Search for the cell housing the specified text and yield its (X, Y) center coordinate. 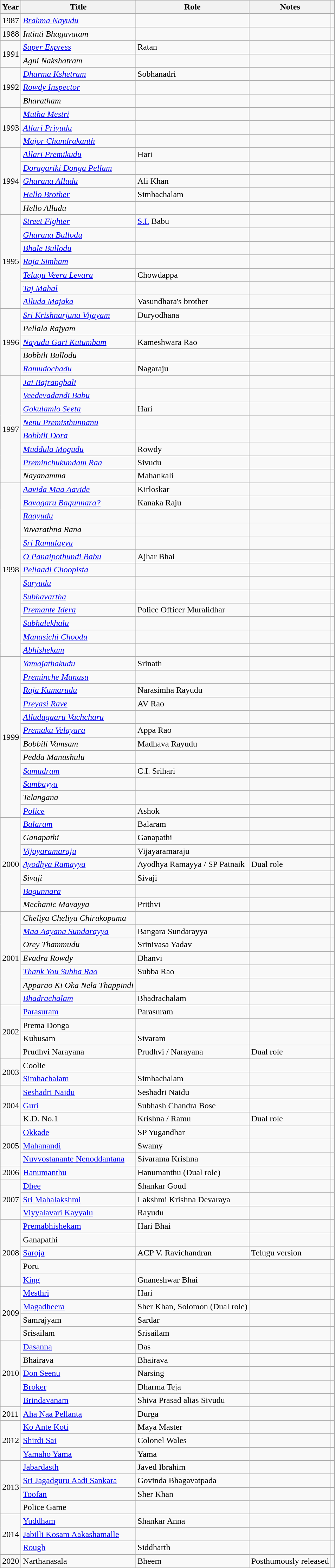
Yuddham (78, 1521)
Sardar (193, 1320)
Ramudochadu (78, 369)
Muddula Mogudu (78, 449)
Manasichi Choodu (78, 637)
Bagunnara (78, 891)
AV Rao (193, 704)
Role (193, 7)
Posthumously released (290, 1561)
Allari Premikudu (78, 154)
Yamajathakudu (78, 663)
Shankar Goud (193, 1186)
Ashok (193, 811)
Samudram (78, 770)
Colonel Wales (193, 1440)
Brahma Nayudu (78, 20)
Preminche Manasu (78, 677)
2009 (11, 1313)
Street Fighter (78, 221)
Police Game (78, 1507)
ACP V. Ravichandran (193, 1253)
Shiva Prasad alias Sivudu (193, 1400)
Sobhanadri (193, 74)
Bavagaru Bagunnara? (78, 503)
2010 (11, 1373)
Kirloskar (193, 489)
O Panaipothundi Babu (78, 556)
SP Yugandhar (193, 1132)
Dhanvi (193, 958)
Bobbili Dora (78, 436)
Prithvi (193, 905)
Yama (193, 1454)
Telugu Veera Levara (78, 275)
Bheem (193, 1561)
1993 (11, 127)
2005 (11, 1146)
Preyasi Rave (78, 704)
Apparao Ki Oka Nela Thappindi (78, 985)
1987 (11, 20)
Premante Idera (78, 610)
Hello Alludu (78, 208)
Srinivasa Yadav (193, 945)
Shankar Anna (193, 1521)
King (78, 1280)
Subhash Chandra Bose (193, 1106)
Agni Nakshatram (78, 61)
Appa Rao (193, 730)
Raayudu (78, 516)
Mahankali (193, 476)
Kanaka Raju (193, 503)
Yamaho Yama (78, 1454)
Govinda Bhagavatpada (193, 1481)
Viyyalavari Kayyalu (78, 1213)
K.D. No.1 (78, 1119)
Narsing (193, 1373)
2002 (11, 1032)
Rowdy (193, 449)
Major Chandrakanth (78, 141)
Das (193, 1347)
Jabilli Kosam Aakashamalle (78, 1534)
Police Officer Muralidhar (193, 610)
Pellaadi Choopista (78, 569)
Hari Bhai (193, 1226)
Don Seenu (78, 1373)
Kubusam (78, 1039)
Abhishekam (78, 650)
Ali Khan (193, 181)
Sambayya (78, 784)
Magadheera (78, 1306)
Yuvarathna Rana (78, 529)
2012 (11, 1440)
1991 (11, 54)
Gharana Bullodu (78, 235)
Intinti Bhagavatam (78, 34)
Orey Thammudu (78, 945)
Lakshmi Krishna Devaraya (193, 1199)
Hanumanthu (Dual role) (193, 1172)
Nagaraju (193, 369)
Suryudu (78, 583)
2008 (11, 1253)
Sri Mahalakshmi (78, 1199)
1992 (11, 87)
Hello Brother (78, 195)
1998 (11, 569)
Ayodhya Ramayya / SP Patnaik (193, 864)
Sri Jagadguru Aadi Sankara (78, 1481)
Aha Naa Pellanta (78, 1413)
Kameshwara Rao (193, 342)
Allari Priyudu (78, 127)
Bangara Sundarayya (193, 931)
Bobbili Bullodu (78, 355)
1994 (11, 181)
Ko Ante Koti (78, 1427)
Vasundhara's brother (193, 302)
1999 (11, 737)
Subba Rao (193, 971)
Bhale Bullodu (78, 248)
Rough (78, 1548)
Sher Khan, Solomon (Dual role) (193, 1306)
Ayodhya Ramayya (78, 864)
Ratan (193, 47)
Sivudu (193, 462)
Pellala Rajyam (78, 328)
Rayudu (193, 1213)
Ajhar Bhai (193, 556)
Dharma Teja (193, 1387)
Subhalekhalu (78, 623)
Siddharth (193, 1548)
Chowdappa (193, 275)
Gharana Alludu (78, 181)
Poru (78, 1266)
1996 (11, 342)
Javed Ibrahim (193, 1467)
Madhava Rayudu (193, 744)
Gnaneshwar Bhai (193, 1280)
Dharma Kshetram (78, 74)
Narasimha Rayudu (193, 690)
2000 (11, 864)
Samrajyam (78, 1320)
Maya Master (193, 1427)
Sri Ramulayya (78, 543)
Shirdi Sai (78, 1440)
Sivaram (193, 1039)
Bobbili Vamsam (78, 744)
Srinath (193, 663)
Maa Aayana Sundarayya (78, 931)
Mechanic Mavayya (78, 905)
Nenu Premisthunnanu (78, 422)
Hanumanthu (78, 1172)
2001 (11, 958)
Swamy (193, 1146)
2004 (11, 1106)
2020 (11, 1561)
Mutha Mestri (78, 114)
Nayudu Gari Kutumbam (78, 342)
2011 (11, 1413)
Doragariki Donga Pellam (78, 168)
Evadra Rowdy (78, 958)
Super Express (78, 47)
1997 (11, 429)
Alludugaaru Vachcharu (78, 717)
Jabardasth (78, 1467)
Thank You Subba Rao (78, 971)
Dasanna (78, 1347)
Raja Kumarudu (78, 690)
Prema Donga (78, 1025)
Dhee (78, 1186)
Cheliya Cheliya Chirukopama (78, 918)
C.I. Srihari (193, 770)
Subhavartha (78, 597)
Telangana (78, 797)
Sri Krishnarjuna Vijayam (78, 315)
1988 (11, 34)
2013 (11, 1487)
Duryodhana (193, 315)
Brindavanam (78, 1400)
Aavida Maa Aavide (78, 489)
1995 (11, 262)
Gokulamlo Seeta (78, 409)
2003 (11, 1072)
2007 (11, 1199)
Broker (78, 1387)
Mahanandi (78, 1146)
Narthanasala (78, 1561)
Prudhvi / Narayana (193, 1052)
Rowdy Inspector (78, 87)
Okkade (78, 1132)
Coolie (78, 1065)
Jai Bajrangbali (78, 382)
Nayanamma (78, 476)
Raja Simham (78, 262)
Telugu version (290, 1253)
2006 (11, 1172)
Sher Khan (193, 1494)
Notes (290, 7)
Sivarama Krishna (193, 1159)
S.I. Babu (193, 221)
Guri (78, 1106)
Durga (193, 1413)
Nuvvostanante Nenoddantana (78, 1159)
2014 (11, 1534)
Title (78, 7)
Taj Mahal (78, 288)
Year (11, 7)
Premabhishekam (78, 1226)
Veedevadandi Babu (78, 396)
Pedda Manushulu (78, 757)
Toofan (78, 1494)
Preminchukundam Raa (78, 462)
Police (78, 811)
Krishna / Ramu (193, 1119)
Mesthri (78, 1293)
Prudhvi Narayana (78, 1052)
Premaku Velayara (78, 730)
Bharatham (78, 101)
Alluda Majaka (78, 302)
Saroja (78, 1253)
